Extract the (X, Y) coordinate from the center of the cell holding the provided text.  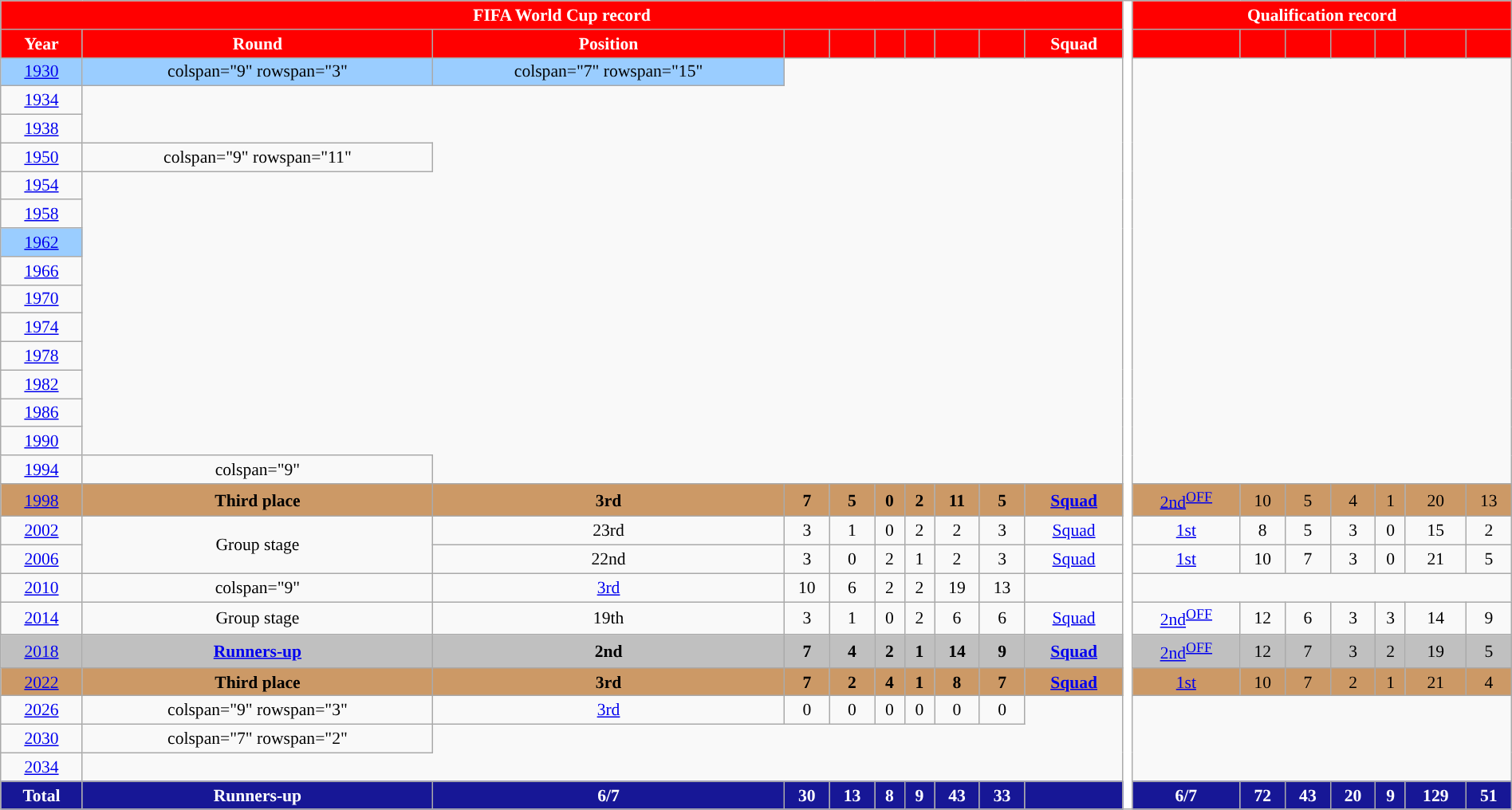
129 (1435, 796)
colspan="7" rowspan="2" (257, 739)
Round (257, 44)
23rd (609, 531)
2030 (41, 739)
colspan="7" rowspan="15" (609, 72)
1930 (41, 72)
1966 (41, 271)
1958 (41, 214)
1954 (41, 186)
1970 (41, 299)
15 (1435, 531)
22nd (609, 560)
1982 (41, 384)
2034 (41, 767)
33 (1002, 796)
2010 (41, 588)
Total (41, 796)
11 (957, 501)
72 (1263, 796)
Position (609, 44)
FIFA World Cup record (561, 15)
2026 (41, 710)
Qualification record (1322, 15)
1974 (41, 328)
2014 (41, 619)
1950 (41, 157)
1934 (41, 100)
1994 (41, 470)
51 (1488, 796)
2002 (41, 531)
1938 (41, 129)
30 (807, 796)
colspan="9" rowspan="11" (257, 157)
1978 (41, 356)
2018 (41, 651)
1998 (41, 501)
2006 (41, 560)
2nd (609, 651)
Year (41, 44)
1990 (41, 442)
2022 (41, 682)
1986 (41, 413)
1962 (41, 242)
19th (609, 619)
